Locate the cell with the specified text and output its (X, Y) center coordinate. 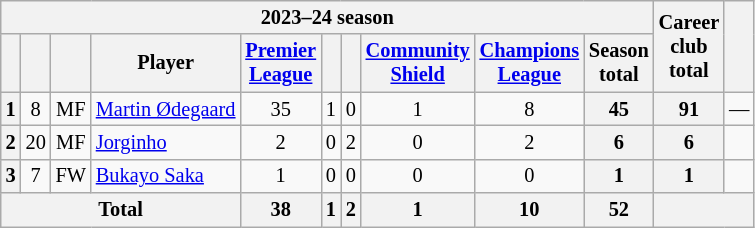
PremierLeague (280, 63)
FW (71, 176)
7 (36, 176)
38 (280, 210)
35 (280, 109)
10 (530, 210)
Careerclubtotal (689, 46)
Martin Ødegaard (166, 109)
Bukayo Saka (166, 176)
ChampionsLeague (530, 63)
Player (166, 63)
91 (689, 109)
Seasontotal (619, 63)
Jorginho (166, 142)
3 (11, 176)
CommunityShield (418, 63)
Total (121, 210)
2023–24 season (328, 17)
20 (36, 142)
— (739, 109)
52 (619, 210)
45 (619, 109)
